Output the (X, Y) coordinate of the center of the cell containing the given text.  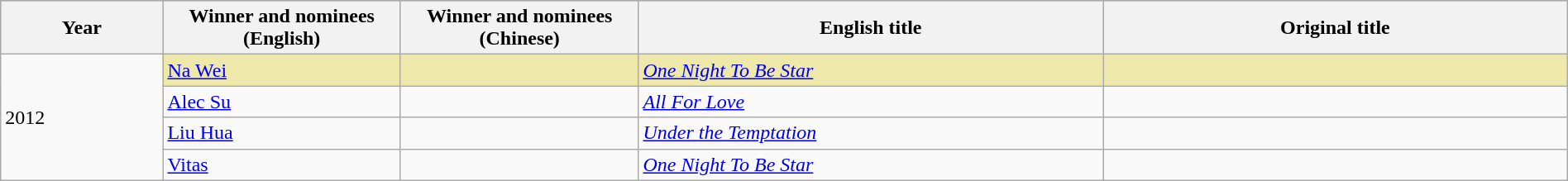
Winner and nominees(English) (282, 28)
Vitas (282, 164)
Liu Hua (282, 133)
Year (82, 28)
English title (871, 28)
Original title (1336, 28)
All For Love (871, 102)
Alec Su (282, 102)
Under the Temptation (871, 133)
Na Wei (282, 70)
Winner and nominees(Chinese) (519, 28)
2012 (82, 117)
